Provide the [X, Y] coordinate of the cell's center where the given text is located.  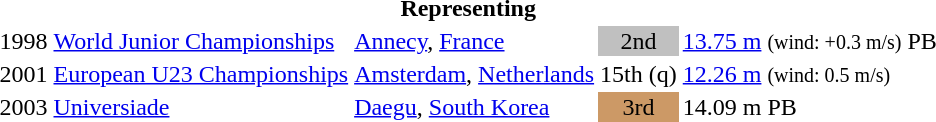
Universiade [201, 107]
2nd [639, 41]
European U23 Championships [201, 74]
15th (q) [639, 74]
Amsterdam, Netherlands [474, 74]
3rd [639, 107]
World Junior Championships [201, 41]
Daegu, South Korea [474, 107]
Annecy, France [474, 41]
